Find where the given text appears and provide that cell's center as (X, Y) coordinate. 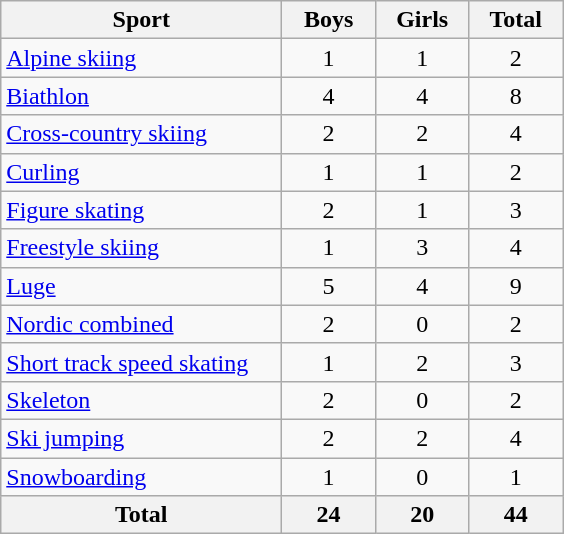
24 (329, 515)
Skeleton (142, 400)
Alpine skiing (142, 58)
8 (516, 96)
Luge (142, 286)
Ski jumping (142, 438)
44 (516, 515)
Sport (142, 20)
Curling (142, 172)
Short track speed skating (142, 362)
Nordic combined (142, 324)
Snowboarding (142, 477)
Freestyle skiing (142, 248)
5 (329, 286)
Cross-country skiing (142, 134)
9 (516, 286)
Biathlon (142, 96)
20 (422, 515)
Girls (422, 20)
Boys (329, 20)
Figure skating (142, 210)
